Pinpoint the cell where the given text exists, returning its (x, y) midpoint coordinate. 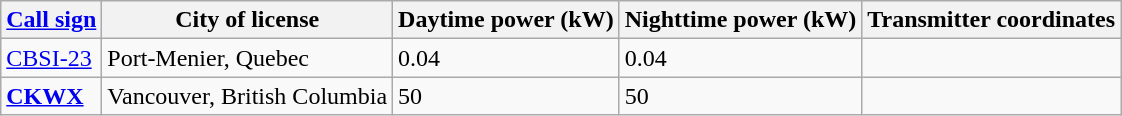
Port-Menier, Quebec (248, 58)
Transmitter coordinates (992, 20)
CBSI-23 (52, 58)
City of license (248, 20)
CKWX (52, 96)
Call sign (52, 20)
Daytime power (kW) (506, 20)
Nighttime power (kW) (740, 20)
Vancouver, British Columbia (248, 96)
